Determine the (X, Y) coordinate at the center of the cell enclosing the given text.  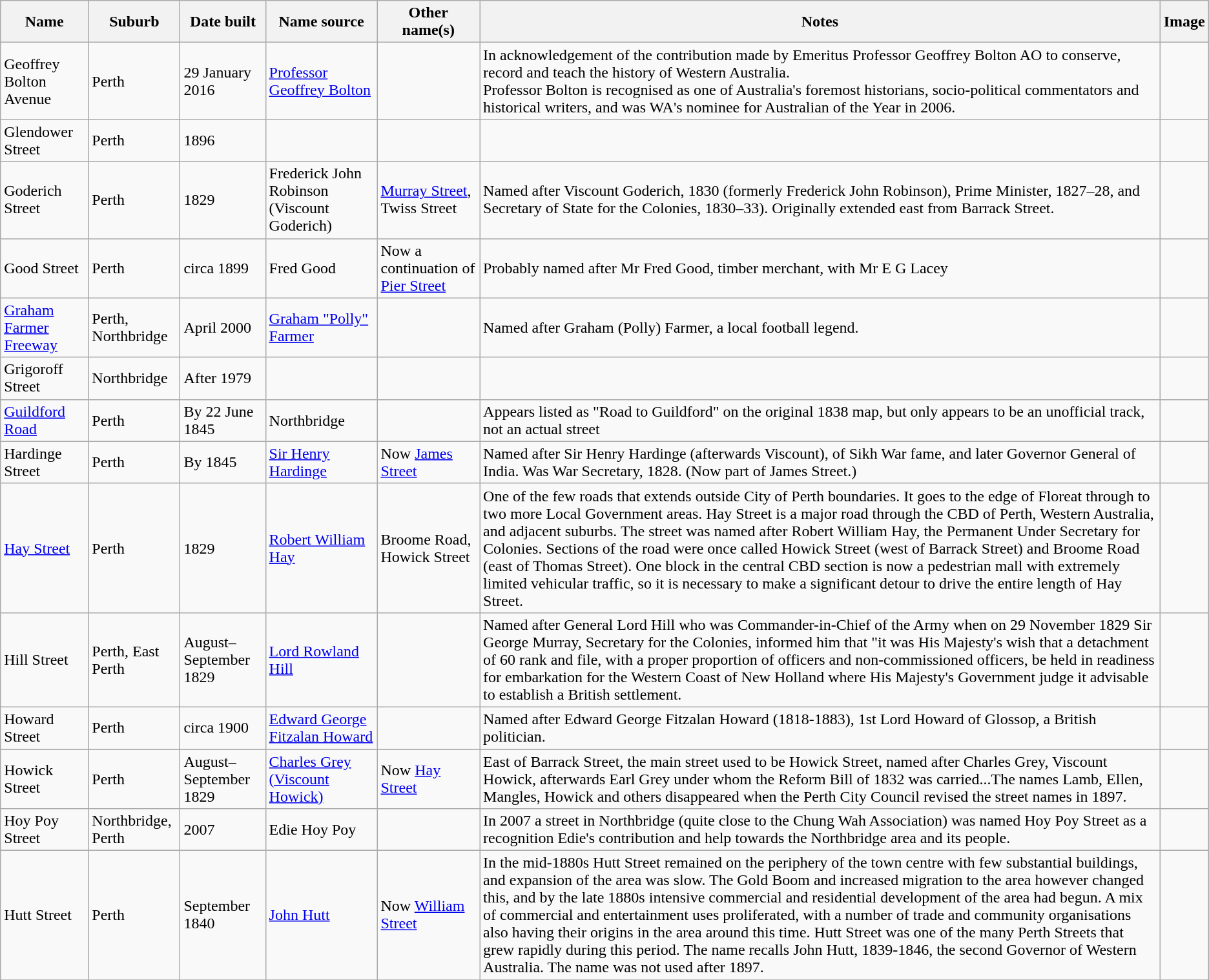
Howick Street (45, 779)
2007 (223, 829)
Perth, Northbridge (134, 328)
Now William Street (429, 915)
Geoffrey Bolton Avenue (45, 81)
Date built (223, 22)
Edie Hoy Poy (322, 829)
Now James Street (429, 463)
Robert William Hay (322, 548)
29 January 2016 (223, 81)
Appears listed as "Road to Guildford" on the original 1838 map, but only appears to be an unofficial track, not an actual street (820, 420)
After 1979 (223, 379)
Glendower Street (45, 141)
Grigoroff Street (45, 379)
Now Hay Street (429, 779)
1896 (223, 141)
Named after Graham (Polly) Farmer, a local football legend. (820, 328)
Named after Edward George Fitzalan Howard (1818-1883), 1st Lord Howard of Glossop, a British politician. (820, 727)
Professor Geoffrey Bolton (322, 81)
Image (1184, 22)
Now a continuation of Pier Street (429, 268)
Name source (322, 22)
Hill Street (45, 660)
Guildford Road (45, 420)
September 1840 (223, 915)
Other name(s) (429, 22)
Sir Henry Hardinge (322, 463)
April 2000 (223, 328)
Frederick John Robinson (Viscount Goderich) (322, 200)
Hay Street (45, 548)
Hoy Poy Street (45, 829)
By 22 June 1845 (223, 420)
Hutt Street (45, 915)
Notes (820, 22)
Good Street (45, 268)
Charles Grey (Viscount Howick) (322, 779)
Perth, East Perth (134, 660)
Howard Street (45, 727)
Lord Rowland Hill (322, 660)
Graham "Polly" Farmer (322, 328)
Graham Farmer Freeway (45, 328)
Suburb (134, 22)
Goderich Street (45, 200)
John Hutt (322, 915)
Murray Street, Twiss Street (429, 200)
Fred Good (322, 268)
By 1845 (223, 463)
Broome Road, Howick Street (429, 548)
Hardinge Street (45, 463)
Name (45, 22)
circa 1899 (223, 268)
Northbridge, Perth (134, 829)
Probably named after Mr Fred Good, timber merchant, with Mr E G Lacey (820, 268)
Edward George Fitzalan Howard (322, 727)
circa 1900 (223, 727)
